Output the [x, y] coordinate of the center of the cell containing the given text.  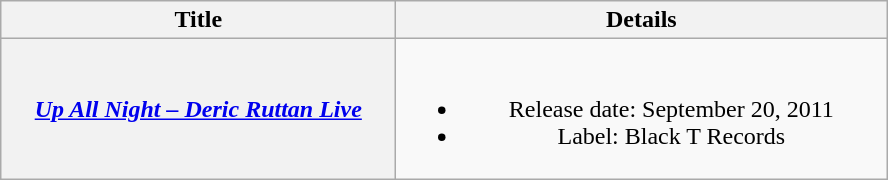
Title [198, 20]
Release date: September 20, 2011Label: Black T Records [642, 109]
Details [642, 20]
Up All Night – Deric Ruttan Live [198, 109]
